Capture the cell that displays the provided text and extract its (X, Y) central coordinate. 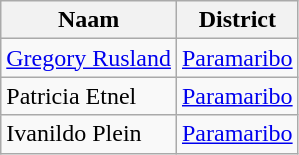
Naam (89, 20)
Patricia Etnel (89, 96)
District (237, 20)
Ivanildo Plein (89, 134)
Gregory Rusland (89, 58)
